Scan for the cell matching the given text and deliver its (x, y) coordinate at center. 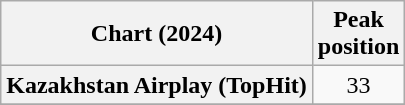
Kazakhstan Airplay (TopHit) (157, 85)
33 (358, 85)
Chart (2024) (157, 34)
Peakposition (358, 34)
